Extract the [x, y] coordinate from the center of the cell holding the provided text.  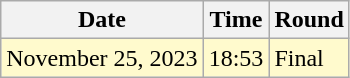
Final [309, 58]
Round [309, 20]
18:53 [236, 58]
Time [236, 20]
November 25, 2023 [102, 58]
Date [102, 20]
